Identify which cell holds the provided text, then report its [x, y] central coordinate. 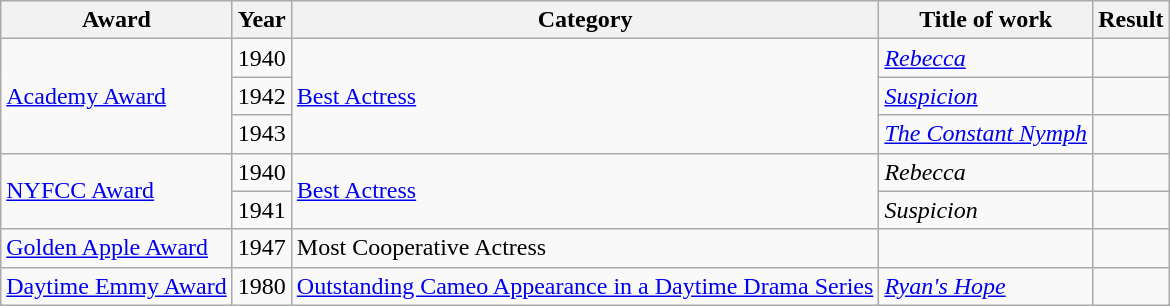
1942 [262, 96]
The Constant Nymph [986, 134]
Most Cooperative Actress [585, 248]
Academy Award [116, 96]
Golden Apple Award [116, 248]
Outstanding Cameo Appearance in a Daytime Drama Series [585, 286]
NYFCC Award [116, 191]
1941 [262, 210]
1980 [262, 286]
Title of work [986, 20]
Result [1131, 20]
Year [262, 20]
Award [116, 20]
Daytime Emmy Award [116, 286]
1943 [262, 134]
Ryan's Hope [986, 286]
Category [585, 20]
1947 [262, 248]
